Capture the cell that displays the provided text and extract its (X, Y) central coordinate. 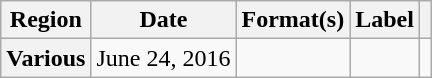
Label (385, 20)
Region (46, 20)
Format(s) (293, 20)
June 24, 2016 (164, 58)
Various (46, 58)
Date (164, 20)
